Search for the cell housing the specified text and yield its [X, Y] center coordinate. 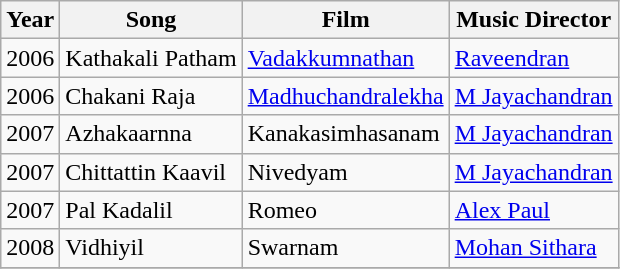
Chakani Raja [151, 96]
Vadakkumnathan [346, 58]
Kanakasimhasanam [346, 134]
Swarnam [346, 248]
Romeo [346, 210]
Year [30, 20]
Kathakali Patham [151, 58]
Film [346, 20]
Raveendran [534, 58]
Madhuchandralekha [346, 96]
Vidhiyil [151, 248]
Alex Paul [534, 210]
Nivedyam [346, 172]
Pal Kadalil [151, 210]
Azhakaarnna [151, 134]
Music Director [534, 20]
Chittattin Kaavil [151, 172]
Song [151, 20]
Mohan Sithara [534, 248]
2008 [30, 248]
